Find where the given text appears and provide that cell's center as (X, Y) coordinate. 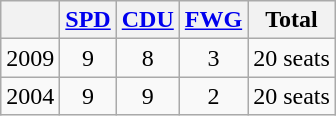
2004 (30, 96)
3 (213, 58)
8 (148, 58)
Total (292, 20)
2 (213, 96)
CDU (148, 20)
FWG (213, 20)
2009 (30, 58)
SPD (88, 20)
